Pinpoint the cell where the given text exists, returning its [x, y] midpoint coordinate. 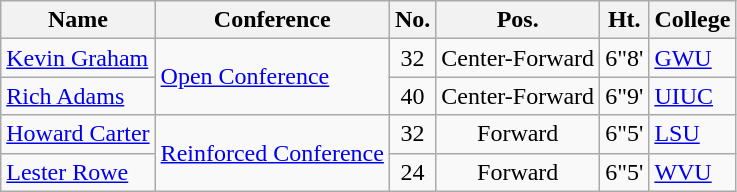
LSU [692, 134]
40 [412, 96]
GWU [692, 58]
Conference [272, 20]
Ht. [624, 20]
WVU [692, 172]
Howard Carter [78, 134]
No. [412, 20]
UIUC [692, 96]
24 [412, 172]
Kevin Graham [78, 58]
College [692, 20]
Rich Adams [78, 96]
Open Conference [272, 77]
Name [78, 20]
6"9' [624, 96]
Lester Rowe [78, 172]
Reinforced Conference [272, 153]
Pos. [518, 20]
6"8' [624, 58]
